Return [X, Y] of the center of cell containing provided text 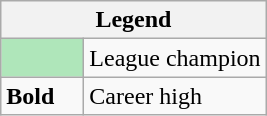
Career high [175, 96]
Legend [134, 20]
League champion [175, 58]
Bold [42, 96]
